Extract the (X, Y) coordinate from the center of the cell holding the provided text.  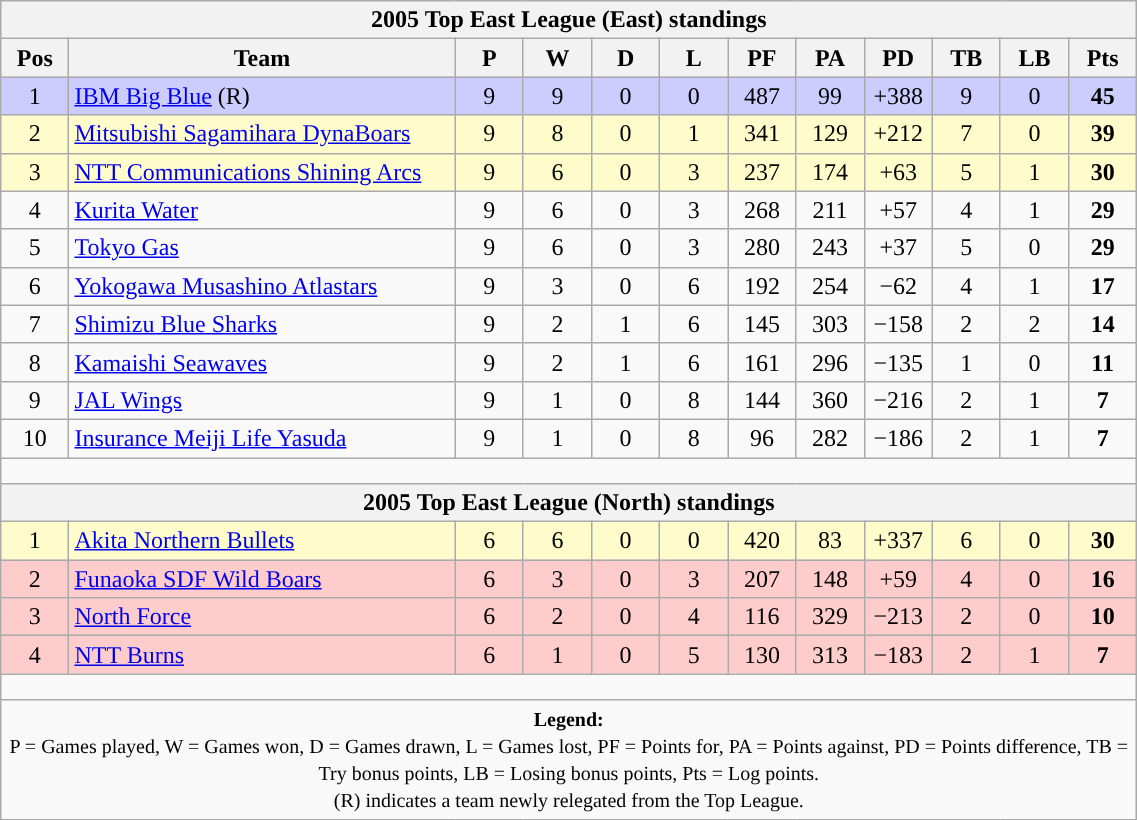
99 (830, 96)
TB (966, 58)
−158 (898, 324)
Shimizu Blue Sharks (262, 324)
PF (762, 58)
207 (762, 579)
NTT Communications Shining Arcs (262, 172)
+388 (898, 96)
148 (830, 579)
Insurance Meiji Life Yasuda (262, 438)
IBM Big Blue (R) (262, 96)
144 (762, 400)
W (557, 58)
39 (1103, 134)
PA (830, 58)
296 (830, 362)
−186 (898, 438)
P (489, 58)
329 (830, 617)
Pos (35, 58)
341 (762, 134)
PD (898, 58)
−216 (898, 400)
174 (830, 172)
−135 (898, 362)
Tokyo Gas (262, 248)
116 (762, 617)
North Force (262, 617)
Mitsubishi Sagamihara DynaBoars (262, 134)
+337 (898, 541)
+57 (898, 210)
LB (1034, 58)
Pts (1103, 58)
+37 (898, 248)
420 (762, 541)
211 (830, 210)
11 (1103, 362)
NTT Burns (262, 655)
360 (830, 400)
45 (1103, 96)
+212 (898, 134)
130 (762, 655)
Kamaishi Seawaves (262, 362)
17 (1103, 286)
254 (830, 286)
487 (762, 96)
−183 (898, 655)
96 (762, 438)
282 (830, 438)
129 (830, 134)
2005 Top East League (North) standings (569, 503)
237 (762, 172)
+63 (898, 172)
83 (830, 541)
Akita Northern Bullets (262, 541)
L (694, 58)
280 (762, 248)
−62 (898, 286)
268 (762, 210)
14 (1103, 324)
JAL Wings (262, 400)
2005 Top East League (East) standings (569, 20)
161 (762, 362)
−213 (898, 617)
D (625, 58)
+59 (898, 579)
16 (1103, 579)
313 (830, 655)
192 (762, 286)
303 (830, 324)
243 (830, 248)
145 (762, 324)
Team (262, 58)
Yokogawa Musashino Atlastars (262, 286)
Kurita Water (262, 210)
Funaoka SDF Wild Boars (262, 579)
